Provide the [x, y] coordinate of the cell's center where the given text is located.  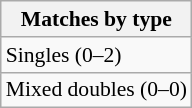
Mixed doubles (0–0) [96, 90]
Matches by type [96, 19]
Singles (0–2) [96, 55]
